Determine the (X, Y) coordinate at the center of the cell enclosing the given text.  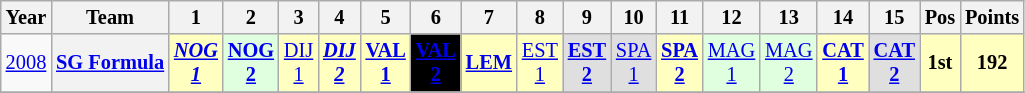
VAL1 (386, 63)
1 (196, 17)
15 (894, 17)
Points (992, 17)
SPA2 (680, 63)
EST1 (540, 63)
Team (110, 17)
NOG2 (251, 63)
2 (251, 17)
12 (732, 17)
3 (298, 17)
13 (788, 17)
DIJ2 (340, 63)
8 (540, 17)
DIJ1 (298, 63)
5 (386, 17)
MAG1 (732, 63)
1st (940, 63)
LEM (489, 63)
7 (489, 17)
192 (992, 63)
4 (340, 17)
CAT2 (894, 63)
10 (634, 17)
6 (436, 17)
11 (680, 17)
SG Formula (110, 63)
NOG1 (196, 63)
VAL2 (436, 63)
14 (842, 17)
SPA1 (634, 63)
Year (26, 17)
CAT1 (842, 63)
MAG2 (788, 63)
2008 (26, 63)
Pos (940, 17)
EST2 (587, 63)
9 (587, 17)
